Extract the [x, y] coordinate from the center of the cell holding the provided text.  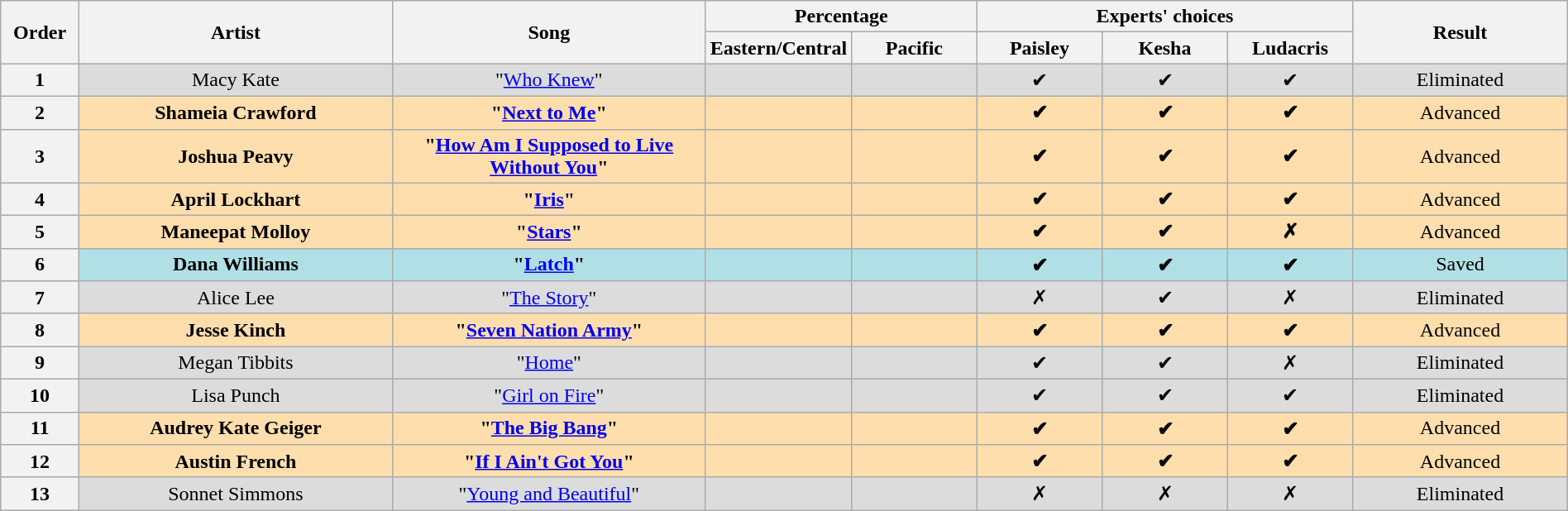
"The Story" [549, 298]
Kesha [1165, 48]
7 [40, 298]
"If I Ain't Got You" [549, 461]
Ludacris [1290, 48]
Experts' choices [1164, 17]
6 [40, 265]
Shameia Crawford [235, 112]
"Next to Me" [549, 112]
Lisa Punch [235, 395]
4 [40, 199]
"Stars" [549, 232]
Austin French [235, 461]
Dana Williams [235, 265]
Saved [1460, 265]
"How Am I Supposed to Live Without You" [549, 155]
Paisley [1040, 48]
13 [40, 494]
Result [1460, 32]
5 [40, 232]
Song [549, 32]
Macy Kate [235, 80]
"Girl on Fire" [549, 395]
Pacific [915, 48]
Maneepat Molloy [235, 232]
Artist [235, 32]
Order [40, 32]
Megan Tibbits [235, 363]
Sonnet Simmons [235, 494]
"Young and Beautiful" [549, 494]
April Lockhart [235, 199]
10 [40, 395]
"Seven Nation Army" [549, 330]
Jesse Kinch [235, 330]
Alice Lee [235, 298]
Joshua Peavy [235, 155]
8 [40, 330]
3 [40, 155]
"Who Knew" [549, 80]
Eastern/Central [778, 48]
11 [40, 428]
2 [40, 112]
1 [40, 80]
Percentage [841, 17]
"The Big Bang" [549, 428]
"Latch" [549, 265]
"Iris" [549, 199]
12 [40, 461]
9 [40, 363]
Audrey Kate Geiger [235, 428]
"Home" [549, 363]
